Find where the given text appears and provide that cell's center as [X, Y] coordinate. 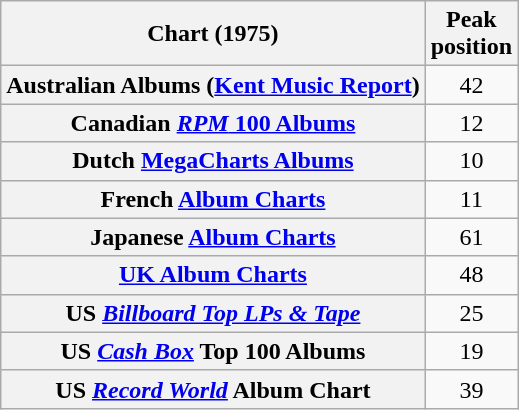
10 [471, 161]
Japanese Album Charts [213, 237]
Australian Albums (Kent Music Report) [213, 85]
French Album Charts [213, 199]
Dutch MegaCharts Albums [213, 161]
Peakposition [471, 34]
Canadian RPM 100 Albums [213, 123]
42 [471, 85]
12 [471, 123]
11 [471, 199]
61 [471, 237]
UK Album Charts [213, 275]
19 [471, 351]
US Record World Album Chart [213, 389]
US Billboard Top LPs & Tape [213, 313]
48 [471, 275]
Chart (1975) [213, 34]
39 [471, 389]
25 [471, 313]
US Cash Box Top 100 Albums [213, 351]
